Capture the cell that displays the provided text and extract its [X, Y] central coordinate. 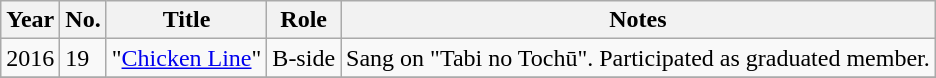
2016 [30, 58]
Notes [638, 20]
Title [186, 20]
Role [304, 20]
No. [83, 20]
Sang on "Tabi no Tochū". Participated as graduated member. [638, 58]
Year [30, 20]
B-side [304, 58]
"Chicken Line" [186, 58]
19 [83, 58]
